Provide the [X, Y] coordinate of the cell's center where the given text is located.  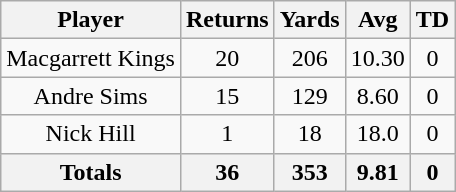
10.30 [378, 58]
206 [310, 58]
Yards [310, 20]
18 [310, 134]
18.0 [378, 134]
Macgarrett Kings [91, 58]
36 [227, 172]
9.81 [378, 172]
Andre Sims [91, 96]
129 [310, 96]
Returns [227, 20]
Nick Hill [91, 134]
353 [310, 172]
Avg [378, 20]
TD [432, 20]
Totals [91, 172]
8.60 [378, 96]
Player [91, 20]
20 [227, 58]
15 [227, 96]
1 [227, 134]
